Return (x, y) of the center of cell containing provided text 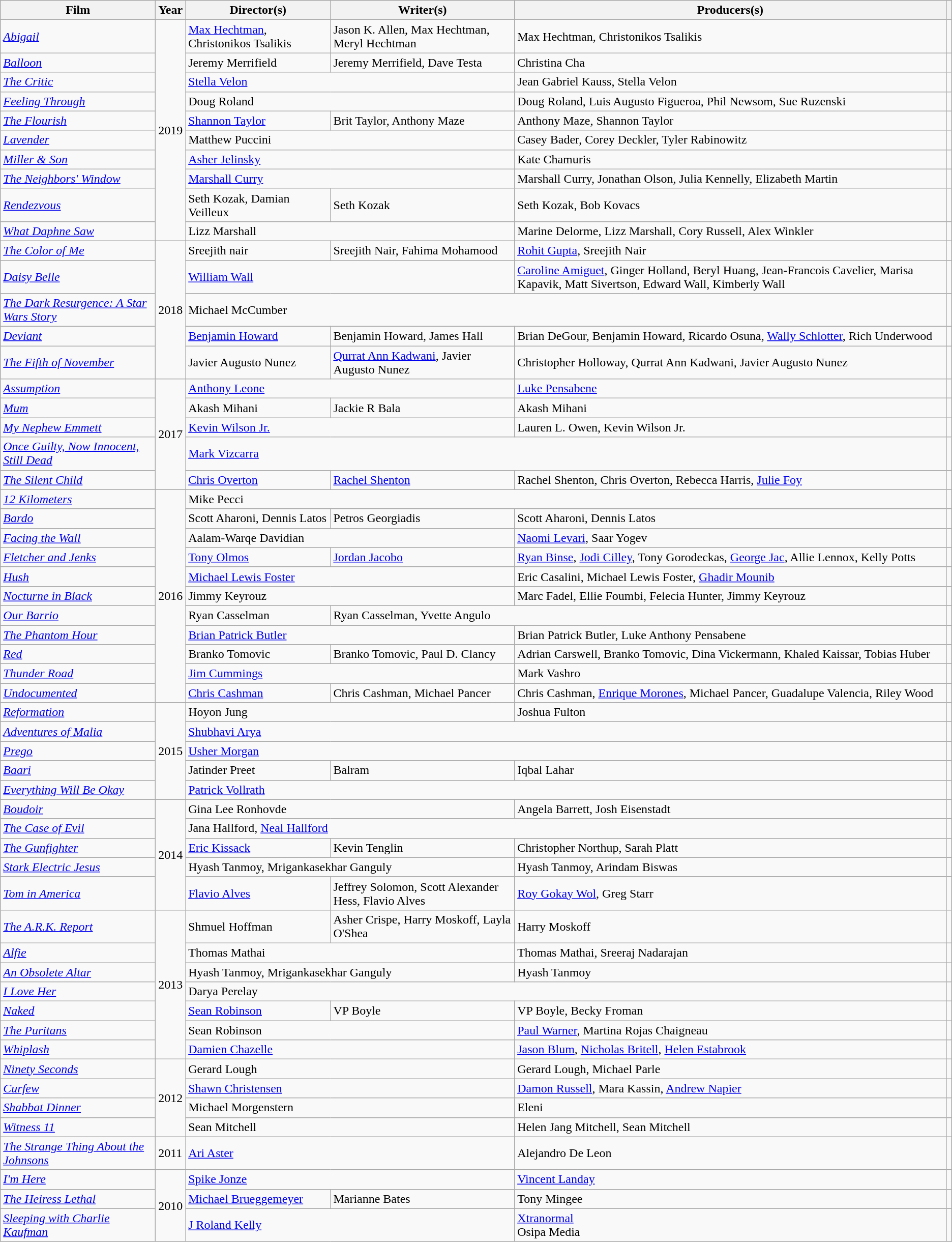
Sreejith Nair, Fahima Mohamood (423, 250)
Rachel Shenton (423, 480)
Michael McCumber (566, 310)
Sreejith nair (258, 250)
Anthony Maze, Shannon Taylor (730, 121)
Jason K. Allen, Max Hechtman, Meryl Hechtman (423, 37)
Brian DeGour, Benjamin Howard, Ricardo Osuna, Wally Schlotter, Rich Underwood (730, 336)
2013 (171, 984)
Ari Aster (350, 1153)
The Color of Me (78, 250)
Adventures of Malia (78, 732)
Qurrat Ann Kadwani, Javier Augusto Nunez (423, 362)
Miller & Son (78, 159)
Branko Tomovic (258, 654)
Whiplash (78, 1050)
Prego (78, 751)
Mum (78, 408)
Petros Georgiadis (423, 518)
Tony Olmos (258, 557)
Eric Casalini, Michael Lewis Foster, Ghadir Mounib (730, 576)
Marshall Curry (350, 179)
Shannon Taylor (258, 121)
Flavio Alves (258, 893)
Javier Augusto Nunez (258, 362)
Rohit Gupta, Sreejith Nair (730, 250)
The Heiress Lethal (78, 1199)
Jeffrey Solomon, Scott Alexander Hess, Flavio Alves (423, 893)
The Fifth of November (78, 362)
Jean Gabriel Kauss, Stella Velon (730, 82)
Luke Pensabene (730, 389)
Writer(s) (423, 10)
Tom in America (78, 893)
Marianne Bates (423, 1199)
Tony Mingee (730, 1199)
Michael Brueggemeyer (258, 1199)
Fletcher and Jenks (78, 557)
Christopher Holloway, Qurrat Ann Kadwani, Javier Augusto Nunez (730, 362)
Jordan Jacobo (423, 557)
Damien Chazelle (350, 1050)
2012 (171, 1098)
William Wall (350, 277)
Sleeping with Charlie Kaufman (78, 1225)
2018 (171, 309)
2019 (171, 130)
Brit Taylor, Anthony Maze (423, 121)
Nocturne in Black (78, 596)
Jana Hallford, Neal Hallford (566, 828)
Roy Gokay Wol, Greg Starr (730, 893)
Gerard Lough, Michael Parle (730, 1069)
Hyash Tanmoy, Arindam Biswas (730, 867)
What Daphne Saw (78, 231)
Mark Vashro (730, 674)
Hoyon Jung (350, 712)
Rendezvous (78, 205)
Adrian Carswell, Branko Tomovic, Dina Vickermann, Khaled Kaissar, Tobias Huber (730, 654)
The Gunfighter (78, 848)
Patrick Vollrath (566, 790)
Facing the Wall (78, 538)
Mike Pecci (566, 499)
The Strange Thing About the Johnsons (78, 1153)
Red (78, 654)
The Critic (78, 82)
Kevin Wilson Jr. (350, 427)
The Case of Evil (78, 828)
Iqbal Lahar (730, 770)
Matthew Puccini (350, 140)
Jeremy Merrifield (258, 63)
Rachel Shenton, Chris Overton, Rebecca Harris, Julie Foy (730, 480)
Witness 11 (78, 1127)
Baari (78, 770)
Jimmy Keyrouz (350, 596)
Jim Cummings (350, 674)
2015 (171, 751)
Chris Overton (258, 480)
Jeremy Merrifield, Dave Testa (423, 63)
Paul Warner, Martina Rojas Chaigneau (730, 1030)
Benjamin Howard, James Hall (423, 336)
Shubhavi Arya (566, 732)
Asher Crispe, Harry Moskoff, Layla O'Shea (423, 926)
Chris Cashman, Enrique Morones, Michael Pancer, Guadalupe Valencia, Riley Wood (730, 693)
Chris Cashman, Michael Pancer (423, 693)
Harry Moskoff (730, 926)
Ryan Casselman, Yvette Angulo (638, 615)
Naked (78, 1011)
Stark Electric Jesus (78, 867)
Ninety Seconds (78, 1069)
Balram (423, 770)
Angela Barrett, Josh Eisenstadt (730, 809)
The Phantom Hour (78, 634)
Anthony Leone (350, 389)
Naomi Levari, Saar Yogev (730, 538)
Sean Mitchell (350, 1127)
Brian Patrick Butler (350, 634)
Lauren L. Owen, Kevin Wilson Jr. (730, 427)
Aalam-Warqe Davidian (350, 538)
Gerard Lough (350, 1069)
Thomas Mathai (350, 952)
Lizz Marshall (350, 231)
Seth Kozak (423, 205)
Branko Tomovic, Paul D. Clancy (423, 654)
Usher Morgan (566, 751)
My Nephew Emmett (78, 427)
Reformation (78, 712)
Balloon (78, 63)
Everything Will Be Okay (78, 790)
Thomas Mathai, Sreeraj Nadarajan (730, 952)
Daisy Belle (78, 277)
2017 (171, 435)
Bardo (78, 518)
Seth Kozak, Bob Kovacs (730, 205)
Michael Morgenstern (350, 1108)
Jatinder Preet (258, 770)
Lavender (78, 140)
Hush (78, 576)
Shabbat Dinner (78, 1108)
2010 (171, 1206)
Spike Jonze (350, 1179)
Marshall Curry, Jonathan Olson, Julia Kennelly, Elizabeth Martin (730, 179)
Stella Velon (350, 82)
Seth Kozak, Damian Veilleux (258, 205)
Assumption (78, 389)
The Dark Resurgence: A Star Wars Story (78, 310)
12 Kilometers (78, 499)
Feeling Through (78, 101)
2016 (171, 596)
Director(s) (258, 10)
Year (171, 10)
Shawn Christensen (350, 1088)
Jackie R Bala (423, 408)
Kevin Tenglin (423, 848)
The Neighbors' Window (78, 179)
2014 (171, 855)
Michael Lewis Foster (350, 576)
Marc Fadel, Ellie Foumbi, Felecia Hunter, Jimmy Keyrouz (730, 596)
Chris Cashman (258, 693)
Benjamin Howard (258, 336)
Ryan Casselman (258, 615)
Damon Russell, Mara Kassin, Andrew Napier (730, 1088)
Undocumented (78, 693)
Boudoir (78, 809)
Joshua Fulton (730, 712)
Darya Perelay (566, 992)
Deviant (78, 336)
Eric Kissack (258, 848)
Mark Vizcarra (566, 454)
An Obsolete Altar (78, 972)
The Silent Child (78, 480)
VP Boyle, Becky Froman (730, 1011)
Doug Roland (350, 101)
The Puritans (78, 1030)
Gina Lee Ronhovde (350, 809)
I'm Here (78, 1179)
Vincent Landay (730, 1179)
The A.R.K. Report (78, 926)
Thunder Road (78, 674)
Abigail (78, 37)
Curfew (78, 1088)
Doug Roland, Luis Augusto Figueroa, Phil Newsom, Sue Ruzenski (730, 101)
The Flourish (78, 121)
VP Boyle (423, 1011)
Once Guilty, Now Innocent, Still Dead (78, 454)
2011 (171, 1153)
J Roland Kelly (350, 1225)
Casey Bader, Corey Deckler, Tyler Rabinowitz (730, 140)
Hyash Tanmoy (730, 972)
Producers(s) (730, 10)
Our Barrio (78, 615)
Brian Patrick Butler, Luke Anthony Pensabene (730, 634)
Alejandro De Leon (730, 1153)
Alfie (78, 952)
Shmuel Hoffman (258, 926)
Film (78, 10)
XtranormalOsipa Media (730, 1225)
I Love Her (78, 992)
Marine Delorme, Lizz Marshall, Cory Russell, Alex Winkler (730, 231)
Eleni (730, 1108)
Helen Jang Mitchell, Sean Mitchell (730, 1127)
Christina Cha (730, 63)
Ryan Binse, Jodi Cilley, Tony Gorodeckas, George Jac, Allie Lennox, Kelly Potts (730, 557)
Christopher Northup, Sarah Platt (730, 848)
Jason Blum, Nicholas Britell, Helen Estabrook (730, 1050)
Caroline Amiguet, Ginger Holland, Beryl Huang, Jean-Francois Cavelier, Marisa Kapavik, Matt Sivertson, Edward Wall, Kimberly Wall (730, 277)
Kate Chamuris (730, 159)
Asher Jelinsky (350, 159)
